Find where the given text appears and provide that cell's center as [x, y] coordinate. 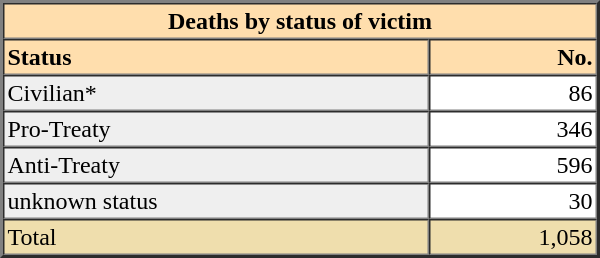
30 [512, 201]
No. [512, 57]
1,058 [512, 237]
Anti-Treaty [216, 165]
86 [512, 93]
Deaths by status of victim [300, 21]
346 [512, 129]
Pro-Treaty [216, 129]
596 [512, 165]
Total [216, 237]
Status [216, 57]
unknown status [216, 201]
Civilian* [216, 93]
